Pinpoint the cell where the given text exists, returning its [x, y] midpoint coordinate. 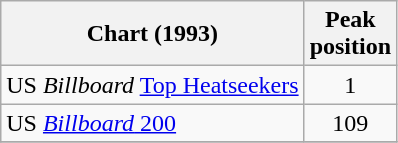
1 [350, 85]
109 [350, 123]
Chart (1993) [152, 34]
US Billboard Top Heatseekers [152, 85]
Peakposition [350, 34]
US Billboard 200 [152, 123]
